Pinpoint the cell where the given text exists, returning its [X, Y] midpoint coordinate. 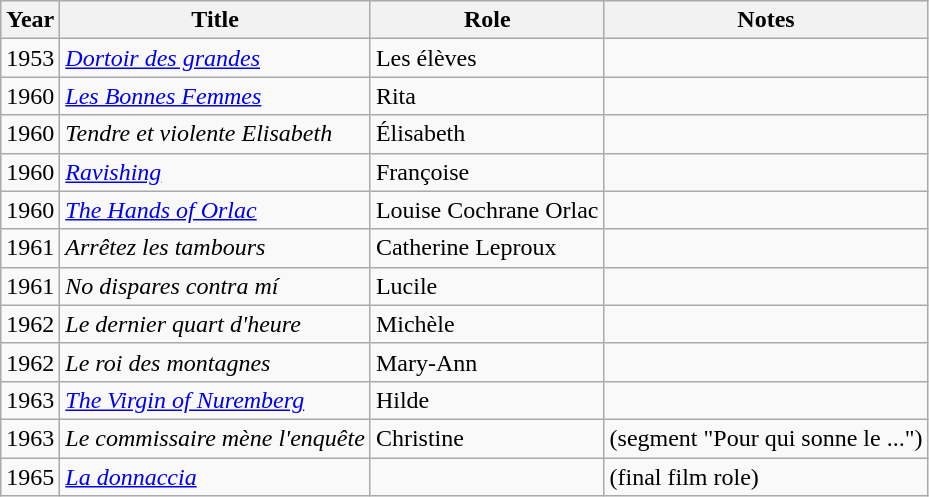
Catherine Leproux [487, 248]
Ravishing [216, 172]
Le dernier quart d'heure [216, 324]
Notes [766, 20]
Élisabeth [487, 134]
1953 [30, 58]
Tendre et violente Elisabeth [216, 134]
Year [30, 20]
(segment "Pour qui sonne le ...") [766, 438]
Hilde [487, 400]
Le commissaire mène l'enquête [216, 438]
Les Bonnes Femmes [216, 96]
(final film role) [766, 477]
Mary-Ann [487, 362]
The Virgin of Nuremberg [216, 400]
The Hands of Orlac [216, 210]
Rita [487, 96]
Lucile [487, 286]
No dispares contra mí [216, 286]
Christine [487, 438]
Dortoir des grandes [216, 58]
Le roi des montagnes [216, 362]
Françoise [487, 172]
Les élèves [487, 58]
1965 [30, 477]
Louise Cochrane Orlac [487, 210]
Role [487, 20]
Michèle [487, 324]
La donnaccia [216, 477]
Title [216, 20]
Arrêtez les tambours [216, 248]
